Provide the [x, y] coordinate of the cell's center where the given text is located.  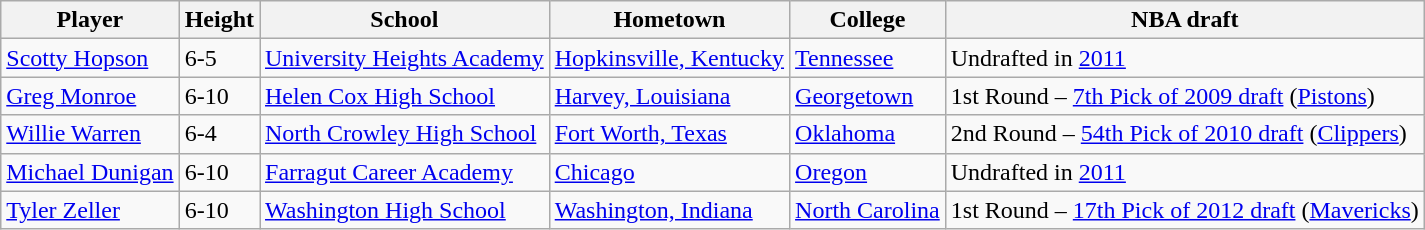
Greg Monroe [90, 96]
NBA draft [1184, 20]
Oklahoma [868, 134]
Fort Worth, Texas [669, 134]
Height [219, 20]
Tennessee [868, 58]
Michael Dunigan [90, 172]
College [868, 20]
Tyler Zeller [90, 210]
North Carolina [868, 210]
1st Round – 17th Pick of 2012 draft (Mavericks) [1184, 210]
2nd Round – 54th Pick of 2010 draft (Clippers) [1184, 134]
Scotty Hopson [90, 58]
Hopkinsville, Kentucky [669, 58]
Oregon [868, 172]
Helen Cox High School [405, 96]
School [405, 20]
Washington, Indiana [669, 210]
Hometown [669, 20]
Player [90, 20]
Willie Warren [90, 134]
Georgetown [868, 96]
North Crowley High School [405, 134]
6-5 [219, 58]
Harvey, Louisiana [669, 96]
University Heights Academy [405, 58]
1st Round – 7th Pick of 2009 draft (Pistons) [1184, 96]
Washington High School [405, 210]
6-4 [219, 134]
Farragut Career Academy [405, 172]
Chicago [669, 172]
